Output the [x, y] coordinate of the center of the cell containing the given text.  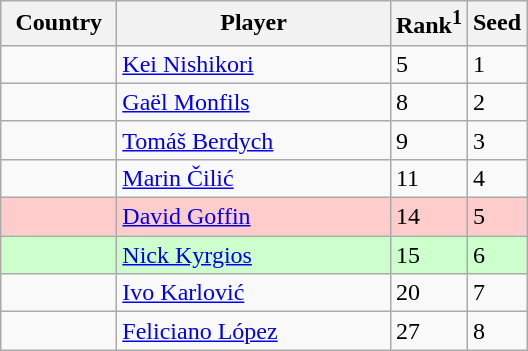
Tomáš Berdych [254, 140]
27 [428, 331]
Player [254, 24]
Country [59, 24]
20 [428, 293]
Kei Nishikori [254, 64]
Feliciano López [254, 331]
2 [496, 102]
Marin Čilić [254, 178]
14 [428, 217]
Rank1 [428, 24]
9 [428, 140]
Gaël Monfils [254, 102]
1 [496, 64]
David Goffin [254, 217]
11 [428, 178]
15 [428, 255]
7 [496, 293]
3 [496, 140]
6 [496, 255]
Ivo Karlović [254, 293]
4 [496, 178]
Seed [496, 24]
Nick Kyrgios [254, 255]
